Search for the cell housing the specified text and yield its [X, Y] center coordinate. 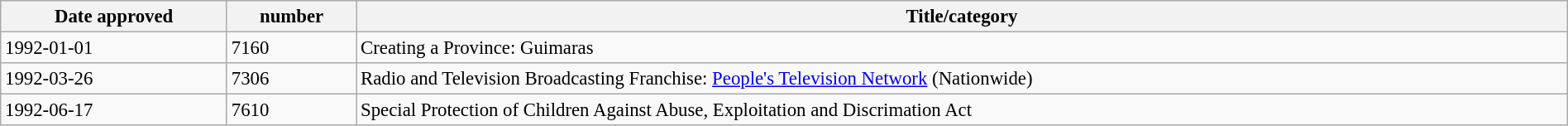
Date approved [114, 17]
1992-06-17 [114, 110]
Title/category [963, 17]
1992-01-01 [114, 48]
7160 [291, 48]
7306 [291, 79]
Creating a Province: Guimaras [963, 48]
7610 [291, 110]
number [291, 17]
Radio and Television Broadcasting Franchise: People's Television Network (Nationwide) [963, 79]
1992-03-26 [114, 79]
Special Protection of Children Against Abuse, Exploitation and Discrimation Act [963, 110]
